Search for the cell housing the specified text and yield its (x, y) center coordinate. 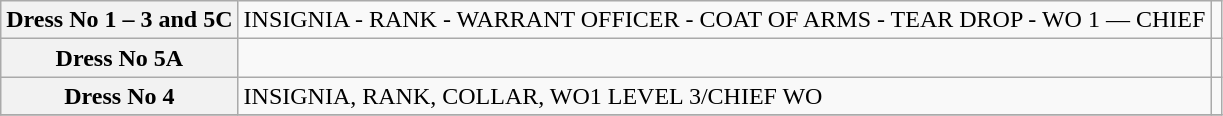
Dress No 1 – 3 and 5C (120, 20)
INSIGNIA, RANK, COLLAR, WO1 LEVEL 3/CHIEF WO (724, 96)
Dress No 5A (120, 58)
Dress No 4 (120, 96)
INSIGNIA - RANK - WARRANT OFFICER - COAT OF ARMS - TEAR DROP - WO 1 — CHIEF (724, 20)
